Provide the (X, Y) coordinate of the cell's center where the given text is located.  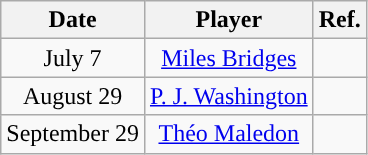
P. J. Washington (228, 96)
July 7 (73, 58)
Théo Maledon (228, 134)
August 29 (73, 96)
September 29 (73, 134)
Miles Bridges (228, 58)
Date (73, 20)
Ref. (340, 20)
Player (228, 20)
